Search for the cell housing the specified text and yield its (x, y) center coordinate. 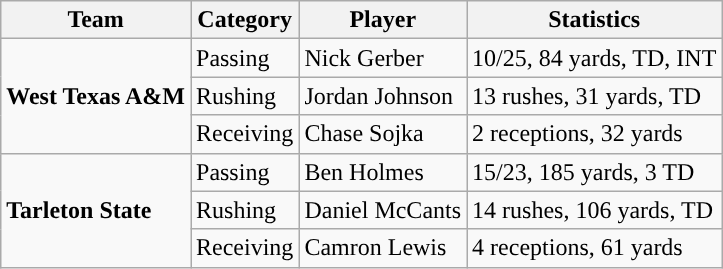
Chase Sojka (383, 134)
14 rushes, 106 yards, TD (594, 210)
Camron Lewis (383, 248)
10/25, 84 yards, TD, INT (594, 58)
2 receptions, 32 yards (594, 134)
15/23, 185 yards, 3 TD (594, 172)
13 rushes, 31 yards, TD (594, 96)
Jordan Johnson (383, 96)
4 receptions, 61 yards (594, 248)
Statistics (594, 20)
Team (96, 20)
Daniel McCants (383, 210)
Nick Gerber (383, 58)
Category (244, 20)
West Texas A&M (96, 96)
Tarleton State (96, 210)
Player (383, 20)
Ben Holmes (383, 172)
